Find where the given text appears and provide that cell's center as [X, Y] coordinate. 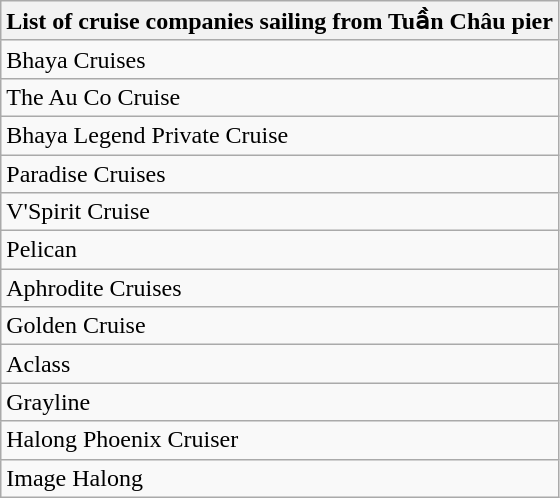
Bhaya Legend Private Cruise [280, 135]
V'Spirit Cruise [280, 212]
Pelican [280, 250]
Image Halong [280, 478]
Halong Phoenix Cruiser [280, 440]
Grayline [280, 402]
Golden Cruise [280, 326]
Paradise Cruises [280, 173]
Bhaya Cruises [280, 59]
The Au Co Cruise [280, 97]
List of cruise companies sailing from Tuần Châu pier [280, 21]
Aphrodite Cruises [280, 288]
Aclass [280, 364]
